Return the [x, y] coordinate for the center point of the cell that contains the specified text.  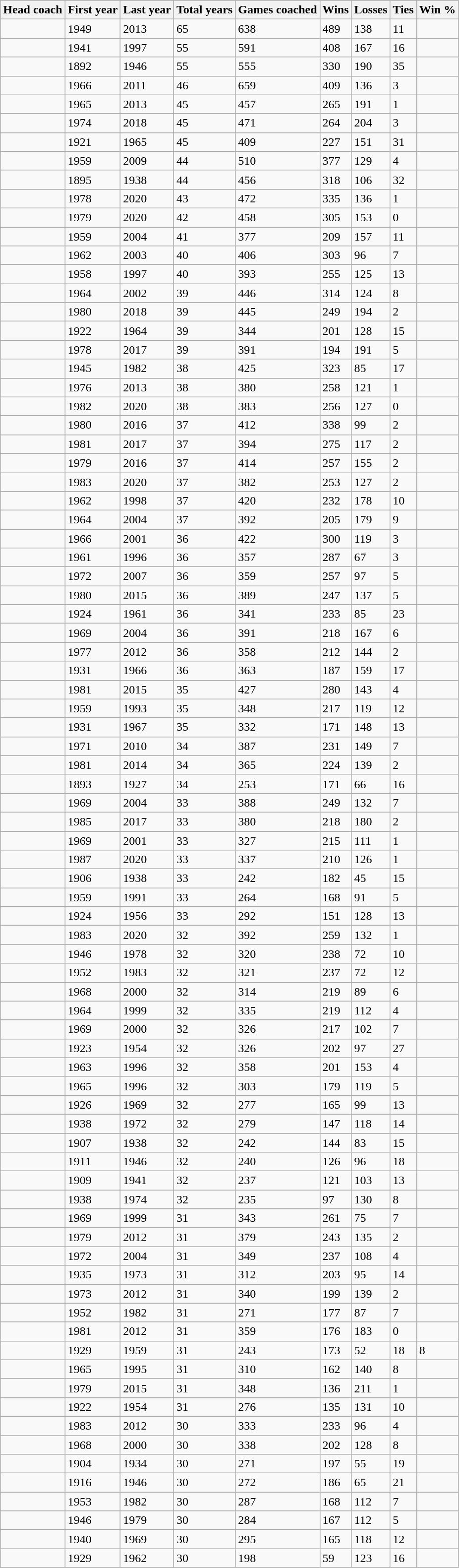
247 [336, 595]
46 [205, 85]
Head coach [33, 10]
149 [371, 746]
382 [278, 482]
66 [371, 784]
75 [371, 1218]
87 [371, 1313]
340 [278, 1294]
106 [371, 180]
42 [205, 217]
Total years [205, 10]
187 [336, 671]
321 [278, 973]
176 [336, 1331]
182 [336, 878]
1927 [147, 784]
19 [403, 1464]
Games coached [278, 10]
446 [278, 293]
420 [278, 501]
255 [336, 274]
148 [371, 727]
9 [403, 519]
1987 [93, 860]
427 [278, 690]
422 [278, 538]
Losses [371, 10]
2003 [147, 255]
659 [278, 85]
471 [278, 123]
292 [278, 916]
211 [371, 1388]
379 [278, 1237]
510 [278, 161]
555 [278, 66]
277 [278, 1105]
2011 [147, 85]
265 [336, 104]
203 [336, 1275]
357 [278, 558]
1956 [147, 916]
1935 [93, 1275]
305 [336, 217]
412 [278, 425]
199 [336, 1294]
1923 [93, 1048]
276 [278, 1407]
344 [278, 331]
Wins [336, 10]
310 [278, 1369]
227 [336, 142]
1934 [147, 1464]
323 [336, 369]
387 [278, 746]
91 [371, 897]
1977 [93, 652]
59 [336, 1558]
295 [278, 1539]
1940 [93, 1539]
180 [371, 821]
457 [278, 104]
23 [403, 614]
1916 [93, 1483]
137 [371, 595]
108 [371, 1256]
102 [371, 1029]
343 [278, 1218]
1976 [93, 387]
205 [336, 519]
259 [336, 935]
209 [336, 237]
1909 [93, 1181]
1963 [93, 1067]
198 [278, 1558]
320 [278, 954]
177 [336, 1313]
425 [278, 369]
591 [278, 48]
389 [278, 595]
1921 [93, 142]
123 [371, 1558]
178 [371, 501]
140 [371, 1369]
341 [278, 614]
173 [336, 1350]
1895 [93, 180]
130 [371, 1199]
456 [278, 180]
117 [371, 444]
1967 [147, 727]
638 [278, 29]
210 [336, 860]
212 [336, 652]
21 [403, 1483]
2014 [147, 765]
83 [371, 1142]
1985 [93, 821]
41 [205, 237]
124 [371, 293]
256 [336, 406]
67 [371, 558]
232 [336, 501]
43 [205, 198]
52 [371, 1350]
125 [371, 274]
333 [278, 1426]
1995 [147, 1369]
27 [403, 1048]
1953 [93, 1502]
363 [278, 671]
1998 [147, 501]
235 [278, 1199]
318 [336, 180]
138 [371, 29]
258 [336, 387]
445 [278, 312]
458 [278, 217]
162 [336, 1369]
183 [371, 1331]
111 [371, 841]
197 [336, 1464]
103 [371, 1181]
215 [336, 841]
2002 [147, 293]
279 [278, 1124]
Last year [147, 10]
89 [371, 992]
1991 [147, 897]
272 [278, 1483]
393 [278, 274]
186 [336, 1483]
406 [278, 255]
388 [278, 803]
Win % [437, 10]
383 [278, 406]
1971 [93, 746]
1904 [93, 1464]
261 [336, 1218]
95 [371, 1275]
155 [371, 463]
2010 [147, 746]
2007 [147, 576]
159 [371, 671]
330 [336, 66]
275 [336, 444]
1949 [93, 29]
1892 [93, 66]
1907 [93, 1142]
489 [336, 29]
Ties [403, 10]
204 [371, 123]
312 [278, 1275]
143 [371, 690]
1906 [93, 878]
1993 [147, 708]
231 [336, 746]
472 [278, 198]
349 [278, 1256]
240 [278, 1162]
1911 [93, 1162]
190 [371, 66]
337 [278, 860]
280 [336, 690]
131 [371, 1407]
2009 [147, 161]
147 [336, 1124]
332 [278, 727]
1958 [93, 274]
394 [278, 444]
1926 [93, 1105]
129 [371, 161]
224 [336, 765]
1893 [93, 784]
327 [278, 841]
408 [336, 48]
284 [278, 1520]
414 [278, 463]
238 [336, 954]
First year [93, 10]
157 [371, 237]
365 [278, 765]
300 [336, 538]
1945 [93, 369]
